Capture the cell that displays the provided text and extract its [x, y] central coordinate. 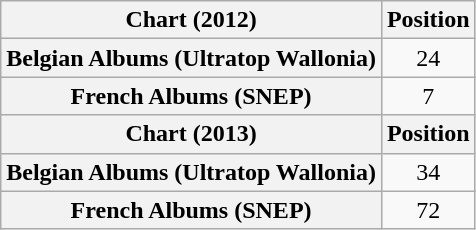
Chart (2013) [192, 134]
24 [428, 58]
7 [428, 96]
Chart (2012) [192, 20]
72 [428, 210]
34 [428, 172]
